From the cell containing the given text, extract its center point as (x, y) coordinate. 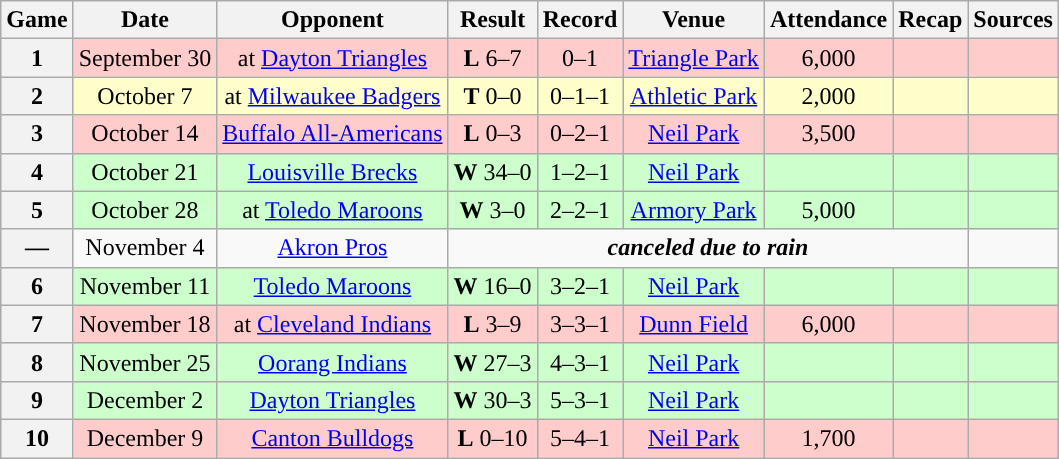
L 0–3 (492, 134)
3–3–1 (580, 324)
4–3–1 (580, 362)
5 (37, 210)
Canton Bulldogs (332, 438)
Game (37, 20)
Record (580, 20)
4 (37, 172)
November 25 (145, 362)
Dayton Triangles (332, 400)
November 4 (145, 248)
Venue (694, 20)
canceled due to rain (708, 248)
at Cleveland Indians (332, 324)
Triangle Park (694, 58)
3–2–1 (580, 286)
Buffalo All-Americans (332, 134)
— (37, 248)
2 (37, 96)
W 16–0 (492, 286)
November 11 (145, 286)
8 (37, 362)
5–4–1 (580, 438)
September 30 (145, 58)
Toledo Maroons (332, 286)
Armory Park (694, 210)
5–3–1 (580, 400)
W 3–0 (492, 210)
Oorang Indians (332, 362)
W 34–0 (492, 172)
9 (37, 400)
Date (145, 20)
December 2 (145, 400)
L 0–10 (492, 438)
Akron Pros (332, 248)
0–1–1 (580, 96)
Dunn Field (694, 324)
at Toledo Maroons (332, 210)
at Dayton Triangles (332, 58)
0–1 (580, 58)
W 27–3 (492, 362)
10 (37, 438)
Recap (930, 20)
October 21 (145, 172)
2–2–1 (580, 210)
Sources (1014, 20)
2,000 (828, 96)
at Milwaukee Badgers (332, 96)
Opponent (332, 20)
December 9 (145, 438)
3,500 (828, 134)
5,000 (828, 210)
L 3–9 (492, 324)
L 6–7 (492, 58)
Attendance (828, 20)
0–2–1 (580, 134)
November 18 (145, 324)
7 (37, 324)
1–2–1 (580, 172)
Result (492, 20)
W 30–3 (492, 400)
3 (37, 134)
October 14 (145, 134)
1 (37, 58)
October 7 (145, 96)
Athletic Park (694, 96)
6 (37, 286)
Louisville Brecks (332, 172)
October 28 (145, 210)
T 0–0 (492, 96)
1,700 (828, 438)
